Capture the cell that displays the provided text and extract its [x, y] central coordinate. 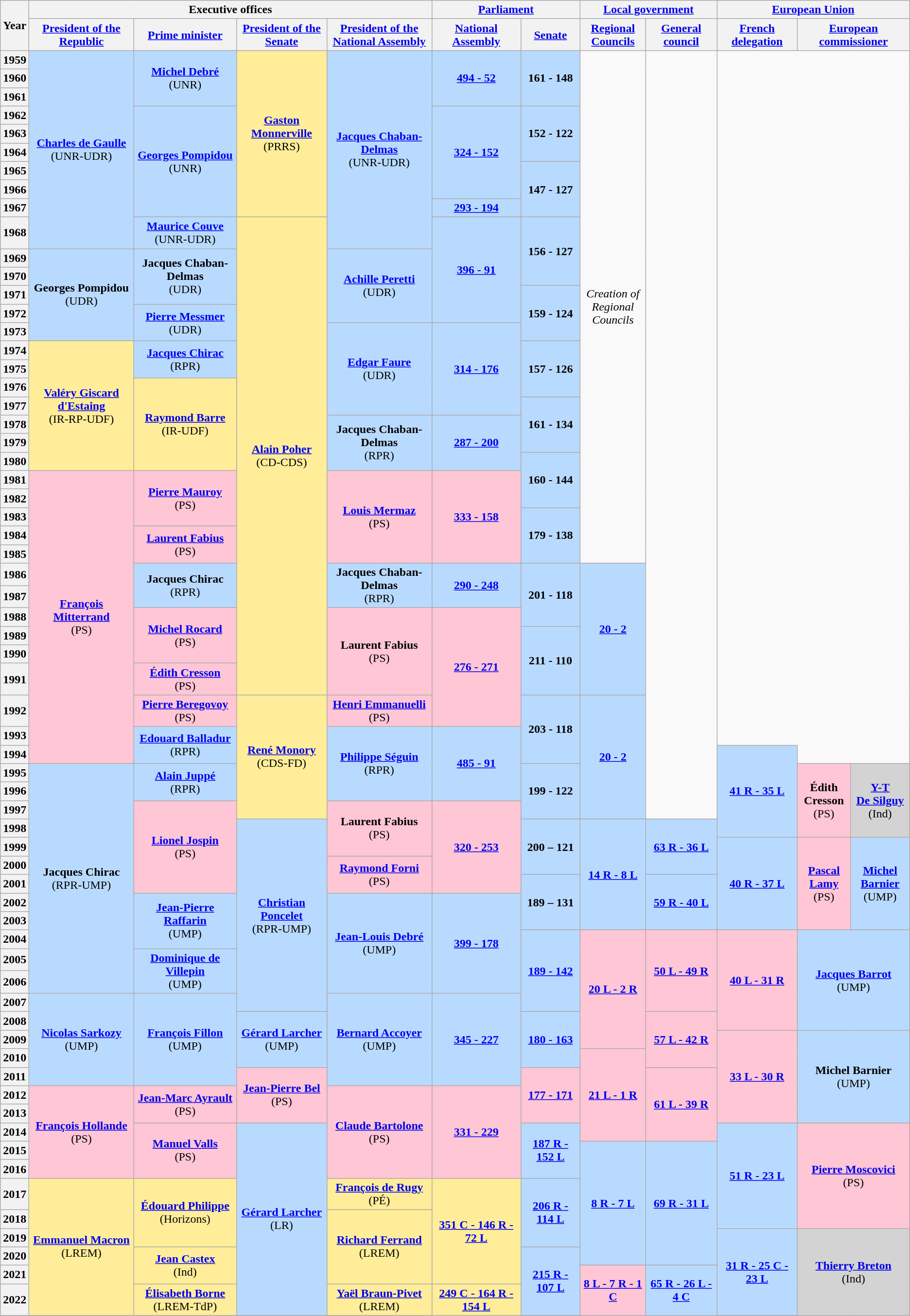
1975 [15, 369]
2021 [15, 1275]
1961 [15, 97]
1981 [15, 480]
2012 [15, 1095]
Maurice Couve (UNR-UDR) [185, 232]
290 - 248 [476, 586]
2013 [15, 1113]
Bernard Accoyer (UMP) [379, 1039]
1971 [15, 295]
1983 [15, 517]
293 - 194 [476, 208]
1989 [15, 636]
65 R - 26 L - 4 C [681, 1291]
211 - 110 [550, 661]
Alain Juppé (RPR) [185, 782]
Prime minister [185, 35]
1996 [15, 791]
Executive offices [230, 10]
160 - 144 [550, 480]
333 - 158 [476, 517]
Jean Castex (Ind) [185, 1265]
Henri Emmanuelli (PS) [379, 710]
Year [15, 25]
41 R - 35 L [757, 791]
François Mitterrand (PS) [82, 617]
8 R - 7 L [613, 1203]
European commissioner [854, 35]
1986 [15, 574]
2019 [15, 1238]
1990 [15, 654]
2006 [15, 982]
1960 [15, 78]
2015 [15, 1150]
Jean-Pierre Bel (PS) [281, 1095]
Pierre Moscovici (PS) [854, 1175]
1967 [15, 208]
40 R - 37 L [757, 883]
1969 [15, 258]
1997 [15, 810]
1979 [15, 443]
215 R - 107 L [550, 1281]
Yaël Braun-Pivet (LREM) [379, 1299]
203 - 118 [550, 729]
1987 [15, 597]
Local government [648, 10]
59 R - 40 L [681, 902]
Parliament [506, 10]
2002 [15, 902]
1964 [15, 152]
1966 [15, 189]
2005 [15, 960]
Pierre Messmer (UDR) [185, 323]
Dominique de Villepin (UMP) [185, 971]
Emmanuel Macron (LREM) [82, 1247]
200 – 121 [550, 847]
René Monory (CDS-FD) [281, 757]
494 - 52 [476, 78]
Edouard Balladur (RPR) [185, 745]
Claude Bartolone (PS) [379, 1132]
French delegation [757, 35]
399 - 178 [476, 943]
Jacques Barrot (UMP) [854, 980]
General council [681, 35]
Achille Peretti (UDR) [379, 286]
1970 [15, 277]
396 - 91 [476, 269]
Pierre Mauroy (PS) [185, 498]
PascalLamy (PS) [824, 883]
1998 [15, 828]
Valéry Giscard d'Estaing (IR-RP-UDF) [82, 406]
Élisabeth Borne (LREM-TdP) [185, 1299]
320 - 253 [476, 847]
63 R - 36 L [681, 847]
1995 [15, 773]
Gérard Larcher (UMP) [281, 1039]
177 - 171 [550, 1095]
2010 [15, 1058]
Jacques Chirac (RPR-UMP) [82, 879]
Michel Debré (UNR) [185, 78]
Jacques Chaban-Delmas (UDR) [185, 277]
Jacques Chaban-Delmas (UNR-UDR) [379, 150]
485 - 91 [476, 763]
Lionel Jospin (PS) [185, 847]
Senate [550, 35]
57 L - 42 R [681, 1039]
1962 [15, 115]
61 L - 39 R [681, 1104]
2018 [15, 1219]
1994 [15, 754]
314 - 176 [476, 369]
Thierry Breton (Ind) [854, 1272]
Y-TDe Silguy (Ind) [880, 800]
1982 [15, 498]
Nicolas Sarkozy (UMP) [82, 1039]
1984 [15, 535]
180 - 163 [550, 1039]
Raymond Forni (PS) [379, 874]
159 - 124 [550, 313]
2001 [15, 883]
1968 [15, 232]
2011 [15, 1076]
1985 [15, 554]
Michel Rocard (PS) [185, 636]
20 L - 2 R [613, 989]
1974 [15, 350]
Gérard Larcher (LR) [281, 1219]
189 - 142 [550, 971]
14 R - 8 L [613, 874]
Jean-Pierre Raffarin (UMP) [185, 921]
147 - 127 [550, 189]
179 - 138 [550, 535]
Christian Poncelet (RPR-UMP) [281, 916]
2004 [15, 939]
21 L - 1 R [613, 1095]
206 R - 114 L [550, 1212]
1972 [15, 313]
Manuel Valls (PS) [185, 1150]
1978 [15, 424]
2014 [15, 1132]
1993 [15, 736]
2017 [15, 1194]
351 C - 146 R - 72 L [476, 1230]
2007 [15, 1003]
Gaston Monnerville (PRRS) [281, 134]
51 R - 23 L [757, 1175]
276 - 271 [476, 667]
1977 [15, 406]
Pierre Beregovoy (PS) [185, 710]
161 - 134 [550, 424]
187 R - 152 L [550, 1150]
RegionalCouncils [613, 35]
2022 [15, 1299]
Raymond Barre (IR-UDF) [185, 424]
François Fillon (UMP) [185, 1039]
40 L - 31 R [757, 980]
1992 [15, 710]
201 - 118 [550, 595]
Jean-Louis Debré (UMP) [379, 943]
Jean-Marc Ayrault (PS) [185, 1104]
1973 [15, 332]
331 - 229 [476, 1132]
1999 [15, 847]
François Hollande (PS) [82, 1132]
345 - 227 [476, 1039]
Édith Cresson (PS) [185, 679]
President of the National Assembly [379, 35]
2016 [15, 1169]
1988 [15, 617]
69 R - 31 L [681, 1203]
Philippe Séguin (RPR) [379, 763]
324 - 152 [476, 152]
161 - 148 [550, 78]
Richard Ferrand (LREM) [379, 1247]
2009 [15, 1039]
189 – 131 [550, 902]
ÉdithCresson (PS) [824, 800]
MichelBarnier (UMP) [880, 883]
NationalAssembly [476, 35]
Georges Pompidou (UDR) [82, 295]
1980 [15, 461]
31 R - 25 C - 23 L [757, 1272]
157 - 126 [550, 369]
Creation of Regional Councils [613, 307]
50 L - 49 R [681, 971]
152 - 122 [550, 134]
156 - 127 [550, 251]
1959 [15, 60]
Alain Poher (CD-CDS) [281, 456]
199 - 122 [550, 791]
2003 [15, 921]
Édouard Philippe (Horizons) [185, 1212]
33 L - 30 R [757, 1076]
President of the Republic [82, 35]
Michel Barnier (UMP) [854, 1076]
European Union [814, 10]
1963 [15, 134]
President of the Senate [281, 35]
Charles de Gaulle (UNR-UDR) [82, 150]
1991 [15, 679]
Edgar Faure (UDR) [379, 369]
2008 [15, 1021]
249 C - 164 R - 154 L [476, 1299]
2020 [15, 1256]
2000 [15, 865]
Georges Pompidou (UNR) [185, 161]
Louis Mermaz (PS) [379, 517]
8 L - 7 R - 1 C [613, 1291]
François de Rugy (PÉ) [379, 1194]
1965 [15, 171]
1976 [15, 387]
287 - 200 [476, 443]
